Detect which cell encompasses the target text, then output its (x, y) center coordinate. 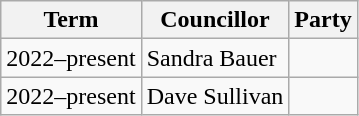
Councillor (215, 20)
Sandra Bauer (215, 58)
Party (323, 20)
Dave Sullivan (215, 96)
Term (71, 20)
